Locate the cell with the specified text and output its [x, y] center coordinate. 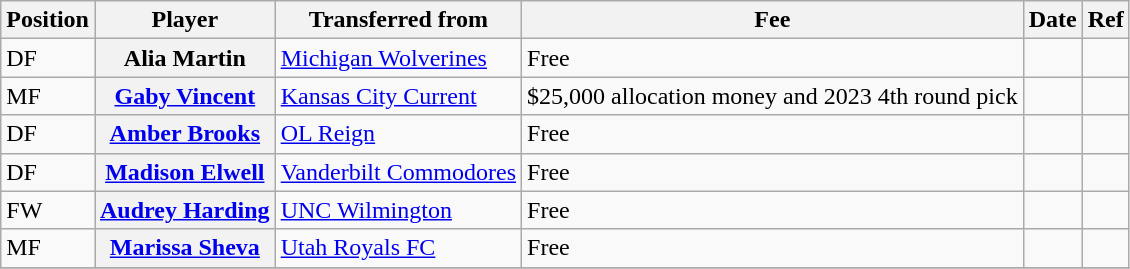
UNC Wilmington [398, 210]
Position [48, 20]
Gaby Vincent [184, 96]
Fee [773, 20]
Michigan Wolverines [398, 58]
Ref [1106, 20]
$25,000 allocation money and 2023 4th round pick [773, 96]
Transferred from [398, 20]
Kansas City Current [398, 96]
Amber Brooks [184, 134]
OL Reign [398, 134]
FW [48, 210]
Audrey Harding [184, 210]
Utah Royals FC [398, 248]
Vanderbilt Commodores [398, 172]
Alia Martin [184, 58]
Marissa Sheva [184, 248]
Player [184, 20]
Madison Elwell [184, 172]
Date [1052, 20]
